From the cell containing the given text, extract its center point as [X, Y] coordinate. 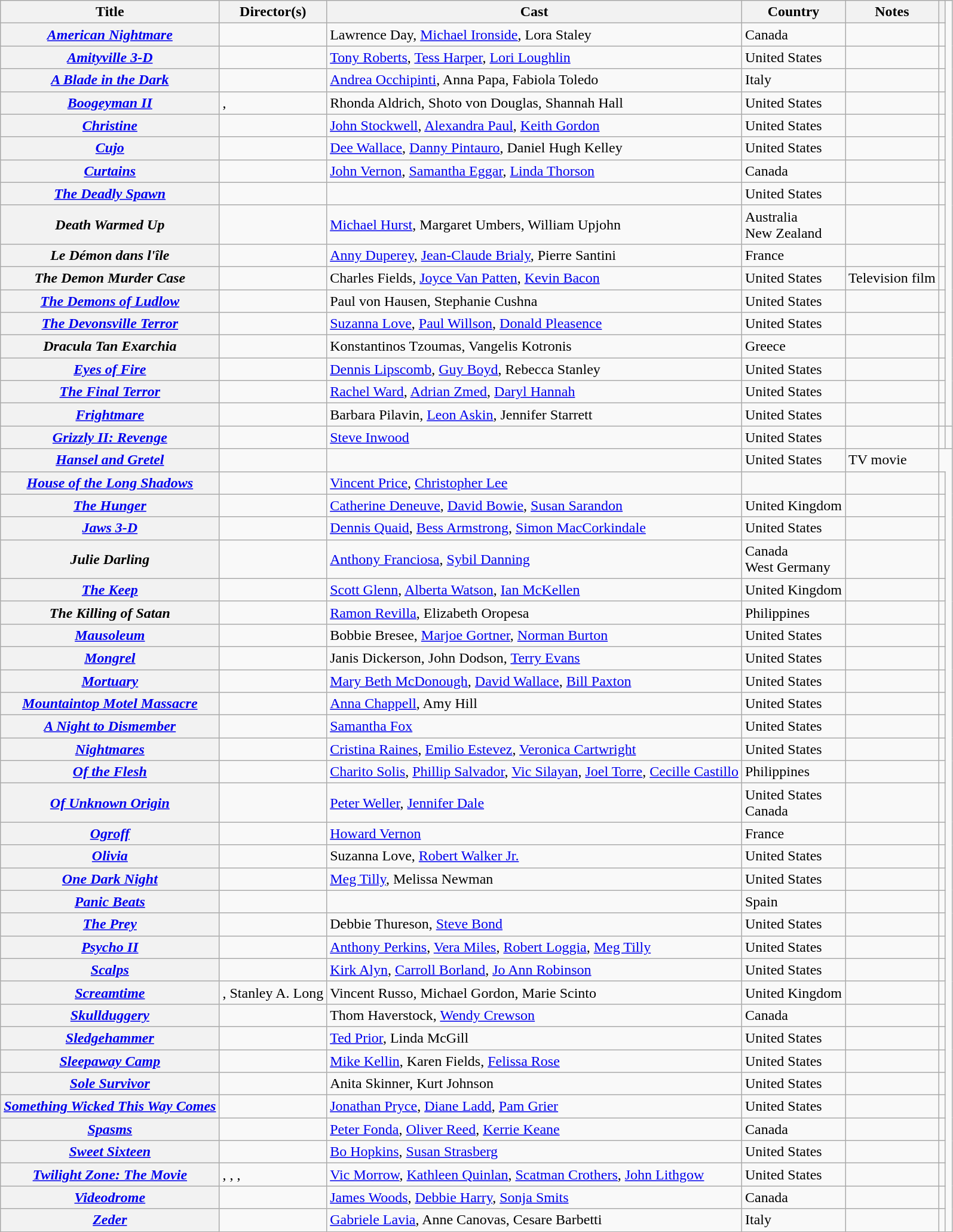
Videodrome [110, 1197]
Notes [891, 12]
, [273, 103]
Anthony Franciosa, Sybil Danning [534, 559]
Bobbie Bresee, Marjoe Gortner, Norman Burton [534, 635]
, , , [273, 1175]
Sledgehammer [110, 1038]
Mortuary [110, 681]
The Hunger [110, 505]
CanadaWest Germany [793, 559]
Howard Vernon [534, 833]
Samantha Fox [534, 727]
Peter Fonda, Oliver Reed, Kerrie Keane [534, 1129]
Title [110, 12]
Country [793, 12]
Suzanna Love, Paul Willson, Donald Pleasence [534, 324]
Olivia [110, 856]
Catherine Deneuve, David Bowie, Susan Sarandon [534, 505]
Tony Roberts, Tess Harper, Lori Loughlin [534, 57]
Paul von Hausen, Stephanie Cushna [534, 301]
Ramon Revilla, Elizabeth Oropesa [534, 612]
Christine [110, 125]
Panic Beats [110, 902]
Anthony Perkins, Vera Miles, Robert Loggia, Meg Tilly [534, 947]
The Demon Murder Case [110, 278]
Charles Fields, Joyce Van Patten, Kevin Bacon [534, 278]
Cast [534, 12]
Anny Duperey, Jean-Claude Brialy, Pierre Santini [534, 255]
Charito Solis, Phillip Salvador, Vic Silayan, Joel Torre, Cecille Castillo [534, 772]
Amityville 3-D [110, 57]
Sleepaway Camp [110, 1061]
James Woods, Debbie Harry, Sonja Smits [534, 1197]
Anita Skinner, Kurt Johnson [534, 1084]
The Final Terror [110, 392]
Vincent Price, Christopher Lee [534, 483]
The Killing of Satan [110, 612]
Screamtime [110, 992]
Debbie Thureson, Steve Bond [534, 924]
Director(s) [273, 12]
Le Démon dans l'île [110, 255]
Ogroff [110, 833]
The Devonsville Terror [110, 324]
Peter Weller, Jennifer Dale [534, 803]
Mausoleum [110, 635]
Zeder [110, 1220]
A Night to Dismember [110, 727]
One Dark Night [110, 879]
John Vernon, Samantha Eggar, Linda Thorson [534, 171]
Dee Wallace, Danny Pintauro, Daniel Hugh Kelley [534, 148]
Konstantinos Tzoumas, Vangelis Kotronis [534, 347]
John Stockwell, Alexandra Paul, Keith Gordon [534, 125]
Something Wicked This Way Comes [110, 1107]
Jaws 3-D [110, 528]
Frightmare [110, 415]
Twilight Zone: The Movie [110, 1175]
A Blade in the Dark [110, 80]
Rhonda Aldrich, Shoto von Douglas, Shannah Hall [534, 103]
Mary Beth McDonough, David Wallace, Bill Paxton [534, 681]
Cujo [110, 148]
Ted Prior, Linda McGill [534, 1038]
Eyes of Fire [110, 369]
Death Warmed Up [110, 225]
Steve Inwood [534, 437]
The Deadly Spawn [110, 194]
Anna Chappell, Amy Hill [534, 704]
AustraliaNew Zealand [793, 225]
Sole Survivor [110, 1084]
Spain [793, 902]
Boogeyman II [110, 103]
Julie Darling [110, 559]
Skullduggery [110, 1015]
Of Unknown Origin [110, 803]
Sweet Sixteen [110, 1152]
Suzanna Love, Robert Walker Jr. [534, 856]
The Prey [110, 924]
Dennis Quaid, Bess Armstrong, Simon MacCorkindale [534, 528]
Jonathan Pryce, Diane Ladd, Pam Grier [534, 1107]
Vincent Russo, Michael Gordon, Marie Scinto [534, 992]
Mongrel [110, 658]
Meg Tilly, Melissa Newman [534, 879]
Scalps [110, 970]
United StatesCanada [793, 803]
Cristina Raines, Emilio Estevez, Veronica Cartwright [534, 749]
Scott Glenn, Alberta Watson, Ian McKellen [534, 590]
The Demons of Ludlow [110, 301]
, Stanley A. Long [273, 992]
Bo Hopkins, Susan Strasberg [534, 1152]
Television film [891, 278]
Rachel Ward, Adrian Zmed, Daryl Hannah [534, 392]
Vic Morrow, Kathleen Quinlan, Scatman Crothers, John Lithgow [534, 1175]
Dennis Lipscomb, Guy Boyd, Rebecca Stanley [534, 369]
Hansel and Gretel [110, 460]
Psycho II [110, 947]
American Nightmare [110, 35]
Kirk Alyn, Carroll Borland, Jo Ann Robinson [534, 970]
TV movie [891, 460]
Barbara Pilavin, Leon Askin, Jennifer Starrett [534, 415]
Mountaintop Motel Massacre [110, 704]
Curtains [110, 171]
Lawrence Day, Michael Ironside, Lora Staley [534, 35]
Of the Flesh [110, 772]
Dracula Tan Exarchia [110, 347]
Andrea Occhipinti, Anna Papa, Fabiola Toledo [534, 80]
Michael Hurst, Margaret Umbers, William Upjohn [534, 225]
Gabriele Lavia, Anne Canovas, Cesare Barbetti [534, 1220]
Nightmares [110, 749]
Spasms [110, 1129]
Janis Dickerson, John Dodson, Terry Evans [534, 658]
Thom Haverstock, Wendy Crewson [534, 1015]
Mike Kellin, Karen Fields, Felissa Rose [534, 1061]
Greece [793, 347]
The Keep [110, 590]
Grizzly II: Revenge [110, 437]
House of the Long Shadows [110, 483]
